Extract the [X, Y] coordinate from the center of the cell holding the provided text.  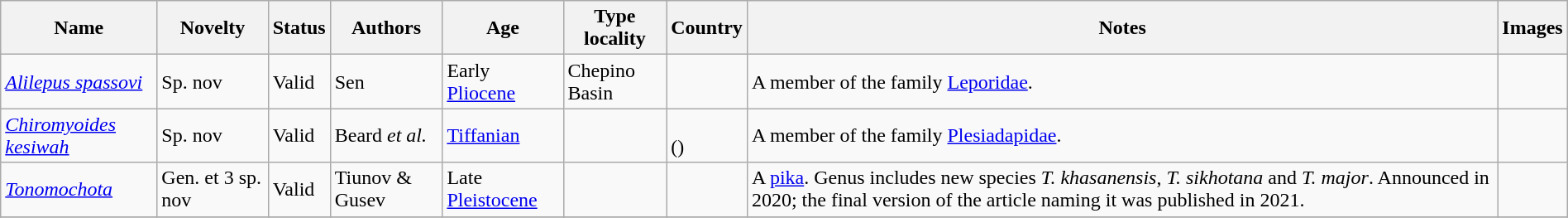
Status [299, 28]
Type locality [615, 28]
Country [707, 28]
Notes [1121, 28]
Tiffanian [503, 136]
Age [503, 28]
A member of the family Plesiadapidae. [1121, 136]
Early Pliocene [503, 81]
Late Pleistocene [503, 189]
Name [79, 28]
Tiunov & Gusev [386, 189]
Tonomochota [79, 189]
Novelty [213, 28]
Images [1532, 28]
Beard et al. [386, 136]
Gen. et 3 sp. nov [213, 189]
Chiromyoides kesiwah [79, 136]
() [707, 136]
Authors [386, 28]
A member of the family Leporidae. [1121, 81]
Sen [386, 81]
Alilepus spassovi [79, 81]
Chepino Basin [615, 81]
